Provide the [x, y] coordinate of the cell's center where the given text is located.  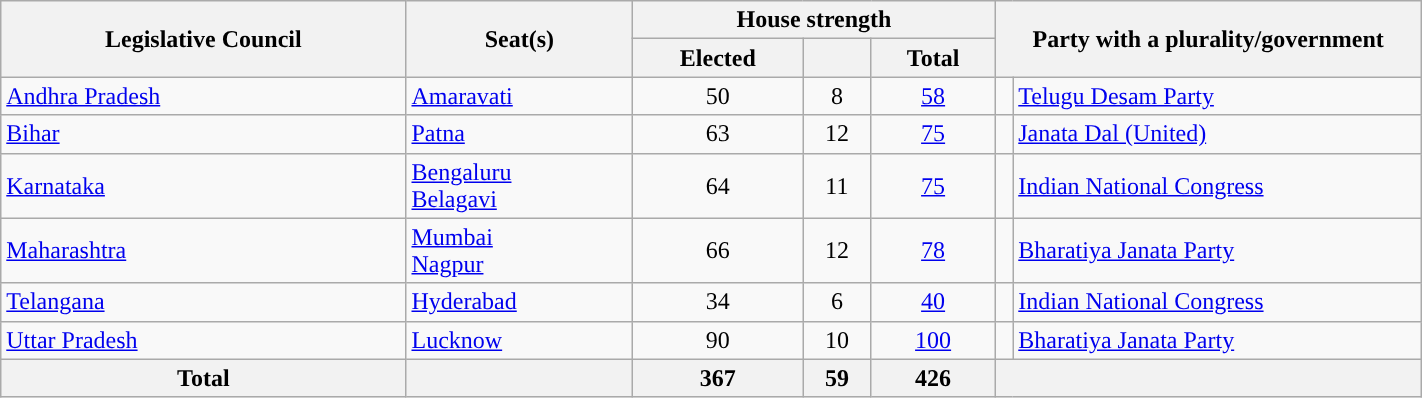
Andhra Pradesh [204, 96]
90 [718, 340]
10 [837, 340]
6 [837, 302]
8 [837, 96]
Patna [520, 134]
Lucknow [520, 340]
House strength [814, 20]
59 [837, 378]
Bihar [204, 134]
Mumbai Nagpur [520, 250]
Amaravati [520, 96]
Karnataka [204, 186]
Uttar Pradesh [204, 340]
367 [718, 378]
Hyderabad [520, 302]
11 [837, 186]
78 [933, 250]
Seat(s) [520, 39]
34 [718, 302]
426 [933, 378]
Maharashtra [204, 250]
Legislative Council [204, 39]
Telugu Desam Party [1218, 96]
58 [933, 96]
Party with a plurality/government [1208, 39]
66 [718, 250]
64 [718, 186]
Elected [718, 58]
100 [933, 340]
50 [718, 96]
Janata Dal (United) [1218, 134]
63 [718, 134]
Bengaluru Belagavi [520, 186]
Telangana [204, 302]
40 [933, 302]
